Identify which cell holds the provided text, then report its [x, y] central coordinate. 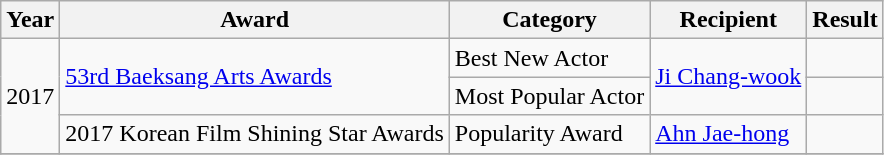
Result [845, 20]
Popularity Award [549, 134]
Year [30, 20]
Recipient [728, 20]
Best New Actor [549, 58]
Ahn Jae-hong [728, 134]
2017 Korean Film Shining Star Awards [255, 134]
2017 [30, 96]
Ji Chang-wook [728, 77]
Category [549, 20]
Most Popular Actor [549, 96]
53rd Baeksang Arts Awards [255, 77]
Award [255, 20]
